Provide the [X, Y] coordinate of the cell's center where the given text is located.  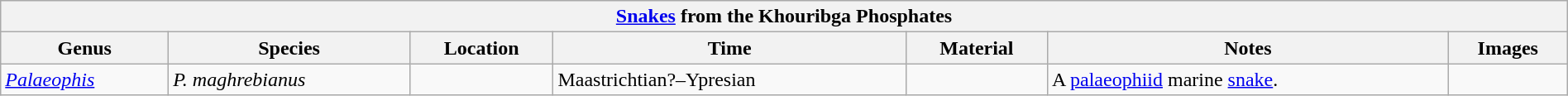
Species [289, 48]
Time [729, 48]
P. maghrebianus [289, 79]
Notes [1247, 48]
Maastrichtian?–Ypresian [729, 79]
A palaeophiid marine snake. [1247, 79]
Genus [84, 48]
Snakes from the Khouribga Phosphates [784, 17]
Material [976, 48]
Images [1508, 48]
Palaeophis [84, 79]
Location [481, 48]
